Detect which cell encompasses the target text, then output its [X, Y] center coordinate. 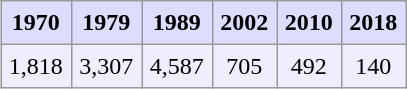
1,818 [35, 66]
140 [373, 66]
2010 [308, 23]
1989 [177, 23]
1970 [35, 23]
2002 [244, 23]
2018 [373, 23]
4,587 [177, 66]
705 [244, 66]
3,307 [106, 66]
492 [308, 66]
1979 [106, 23]
